Output the (X, Y) coordinate of the center of the cell containing the given text.  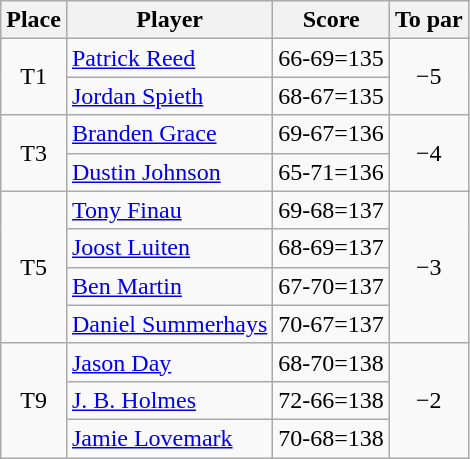
68-69=137 (332, 248)
Player (169, 20)
Patrick Reed (169, 58)
Place (34, 20)
Ben Martin (169, 286)
Score (332, 20)
−5 (428, 77)
−2 (428, 400)
68-70=138 (332, 362)
T9 (34, 400)
69-67=136 (332, 134)
68-67=135 (332, 96)
70-67=137 (332, 324)
67-70=137 (332, 286)
70-68=138 (332, 438)
−3 (428, 267)
72-66=138 (332, 400)
69-68=137 (332, 210)
Joost Luiten (169, 248)
Daniel Summerhays (169, 324)
Jamie Lovemark (169, 438)
Dustin Johnson (169, 172)
T3 (34, 153)
65-71=136 (332, 172)
T1 (34, 77)
66-69=135 (332, 58)
Branden Grace (169, 134)
J. B. Holmes (169, 400)
Jordan Spieth (169, 96)
−4 (428, 153)
Jason Day (169, 362)
Tony Finau (169, 210)
To par (428, 20)
T5 (34, 267)
